Search for the cell housing the specified text and yield its (x, y) center coordinate. 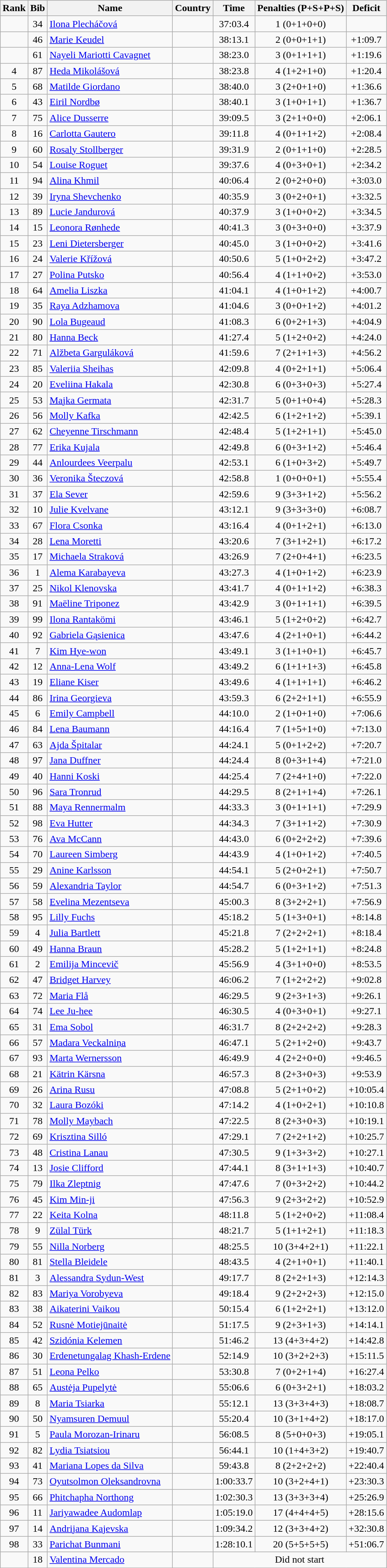
2 (38, 964)
Eliane Kiser (110, 682)
5 (1+3+0+1) (301, 917)
4 (1+1+0+2) (301, 275)
+2:08.4 (366, 133)
Mariana Lopes da Silva (110, 1466)
Lucie Jandurová (110, 212)
Time (234, 8)
+9:26.1 (366, 996)
Zülal Türk (110, 1231)
Did not start (300, 1560)
47:56.3 (234, 1199)
9 (3+3+1+2) (301, 494)
+3:03.0 (366, 180)
Andrijana Kajevska (110, 1528)
4 (1+0+2+1) (301, 1105)
+7:50.7 (366, 870)
+10:05.4 (366, 1090)
5 (2+1+0+2) (301, 1090)
20 (5+5+5+5) (301, 1544)
Eveliina Hakala (110, 384)
42:48.4 (234, 431)
52:14.9 (234, 1356)
42:42.5 (234, 415)
59:43.8 (234, 1466)
+4:01.2 (366, 306)
Ilona Plecháčová (110, 24)
8 (5+0+0+3) (301, 1434)
Evelina Mezentseva (110, 901)
55:06.6 (234, 1387)
2 (1+0+1+0) (301, 714)
55:12.1 (234, 1403)
7 (1+5+1+0) (301, 729)
+9:28.3 (366, 1027)
Aikaterini Vaikou (110, 1309)
43:26.9 (234, 557)
+4:56.2 (366, 353)
Iryna Shevchenko (110, 196)
7 (0+2+1+4) (301, 1372)
42:09.8 (234, 369)
10 (3+2+4+1) (301, 1482)
46:30.5 (234, 1011)
49:17.7 (234, 1278)
46:06.2 (234, 980)
+9:46.5 (366, 1058)
Leni Dietersberger (110, 243)
Name (110, 8)
+7:39.6 (366, 839)
Paula Morozan-Irinaru (110, 1434)
44:33.3 (234, 807)
+3:41.6 (366, 243)
40:37.9 (234, 212)
Alema Karabayeva (110, 572)
7 (2+4+1+0) (301, 776)
Amelia Liszka (110, 290)
43:41.7 (234, 588)
7 (2+2+1+2) (301, 1136)
Molly Kafka (110, 415)
43:20.6 (234, 541)
38:40.0 (234, 86)
7 (2+1+1+3) (301, 353)
Nayeli Mariotti Cavagnet (110, 55)
Anlourdees Veerpalu (110, 463)
Ilona Rantakömi (110, 619)
+14:14.1 (366, 1325)
Jana Duffner (110, 761)
4 (0+1+2+1) (301, 525)
38:13.1 (234, 40)
6 (0+3+2+1) (301, 1387)
Eva Hutter (110, 823)
40:06.4 (234, 180)
10 (3+2+2+3) (301, 1356)
41:04.1 (234, 290)
+9:02.8 (366, 980)
Michaela Straková (110, 557)
5 (1+1+2+1) (301, 1231)
1:00:33.7 (234, 1482)
42:31.7 (234, 400)
10 (3+4+2+1) (301, 1246)
6 (1+1+1+3) (301, 666)
43:49.2 (234, 666)
Alexandria Taylor (110, 886)
Kätrin Kärsna (110, 1074)
Valentina Mercado (110, 1560)
+13:12.0 (366, 1309)
9 (2+2+2+3) (301, 1293)
Irina Georgieva (110, 698)
+5:55.4 (366, 478)
Keita Kolna (110, 1215)
+19:40.7 (366, 1450)
45:00.3 (234, 901)
+8:53.5 (366, 964)
Molly Maybach (110, 1121)
Nilla Norberg (110, 1246)
42:30.8 (234, 384)
Maëline Triponez (110, 604)
39:11.8 (234, 133)
+10:10.8 (366, 1105)
6 (0+2+1+3) (301, 322)
+3:34.5 (366, 212)
+10:40.7 (366, 1168)
8 (3+1+1+3) (301, 1168)
43:47.6 (234, 635)
99 (38, 619)
1 (0+1+0+0) (301, 24)
48:25.5 (234, 1246)
Maya Rennermalm (110, 807)
Alina Khmil (110, 180)
13 (4+3+4+2) (301, 1340)
1:09:34.2 (234, 1528)
44:16.4 (234, 729)
51:46.2 (234, 1340)
55:20.4 (234, 1419)
Eiril Nordbø (110, 102)
Veronika Šteczová (110, 478)
+9:43.7 (366, 1043)
44:29.5 (234, 792)
Ilka Zleptnig (110, 1183)
10 (3+1+4+2) (301, 1419)
6 (0+3+0+3) (301, 384)
+5:28.3 (366, 400)
Nikol Klenovska (110, 588)
+7:13.0 (366, 729)
Louise Roguet (110, 165)
Majka Germata (110, 400)
+1:19.6 (366, 55)
Stella Bleidele (110, 1262)
Alessandra Sydun-West (110, 1278)
13 (3+3+4+3) (301, 1403)
8 (3+2+2+1) (301, 901)
44:43.9 (234, 854)
3 (0+2+0+1) (301, 196)
+23:30.3 (366, 1482)
39:09.5 (234, 118)
+2:34.2 (366, 165)
Hanna Beck (110, 337)
44:10.0 (234, 714)
38:40.1 (234, 102)
Marta Wernersson (110, 1058)
Phitchapha Northong (110, 1497)
+18:08.7 (366, 1403)
44:24.4 (234, 761)
7 (2+2+2+1) (301, 933)
6 (2+2+1+1) (301, 698)
5 (0+1+2+2) (301, 745)
Gabriela Gąsienica (110, 635)
+2:06.1 (366, 118)
3 (1+0+1+1) (301, 102)
+6:39.5 (366, 604)
+3:53.0 (366, 275)
Alžbeta Garguláková (110, 353)
Rusnė Motiejūnaitė (110, 1325)
+11:40.1 (366, 1262)
2 (0+2+0+0) (301, 180)
42:58.8 (234, 478)
Bridget Harvey (110, 980)
Kim Min-ji (110, 1199)
47:47.6 (234, 1183)
40:45.0 (234, 243)
Marie Keudel (110, 40)
+12:14.3 (366, 1278)
5 (2+1+2+0) (301, 1043)
+1:36.7 (366, 102)
+12:15.0 (366, 1293)
4 (0+2+1+1) (301, 369)
+7:21.0 (366, 761)
Heda Mikolášová (110, 71)
Ava McCann (110, 839)
47:29.1 (234, 1136)
+3:32.5 (366, 196)
Cheyenne Tirschmann (110, 431)
3 (1+1+0+1) (301, 651)
42:49.8 (234, 447)
45:21.8 (234, 933)
1:05:19.0 (234, 1513)
2 (0+0+1+1) (301, 40)
39:31.9 (234, 149)
47:08.8 (234, 1090)
6 (1+0+3+2) (301, 463)
3 (38, 1278)
+18:03.2 (366, 1387)
47:14.2 (234, 1105)
Lydia Tsiatsiou (110, 1450)
6 (1+2+2+1) (301, 1309)
46:31.7 (234, 1027)
+6:45.8 (366, 666)
Cristina Lanau (110, 1152)
Country (193, 8)
9 (3+3+3+0) (301, 510)
4 (1+1+1+1) (301, 682)
+32:30.8 (366, 1528)
Julia Bartlett (110, 933)
+25:26.9 (366, 1497)
+28:15.6 (366, 1513)
+5:06.4 (366, 369)
Matilde Giordano (110, 86)
+16:27.4 (366, 1372)
56:44.1 (234, 1450)
Madara Veckalniņa (110, 1043)
Hanni Koski (110, 776)
44:43.0 (234, 839)
Parichat Bunmani (110, 1544)
8 (2+2+1+3) (301, 1278)
Sara Tronrud (110, 792)
40:56.4 (234, 275)
44:24.1 (234, 745)
7 (3+1+2+1) (301, 541)
49:18.4 (234, 1293)
10 (1+4+3+2) (301, 1450)
Penalties (P+S+P+S) (301, 8)
45:56.9 (234, 964)
Ajda Špitalar (110, 745)
1:02:30.3 (234, 1497)
Leonora Rønhede (110, 228)
Mariya Vorobyeva (110, 1293)
Emily Campbell (110, 714)
+6:44.2 (366, 635)
48:43.5 (234, 1262)
42:59.6 (234, 494)
43:27.3 (234, 572)
+8:14.8 (366, 917)
44:25.4 (234, 776)
Szidónia Kelemen (110, 1340)
50:15.4 (234, 1309)
Krisztina Silló (110, 1136)
+10:44.2 (366, 1183)
39:37.6 (234, 165)
7 (2+0+4+1) (301, 557)
42:53.1 (234, 463)
Austėja Pupelytė (110, 1387)
56:08.5 (234, 1434)
+6:23.9 (366, 572)
43:59.3 (234, 698)
1 (0+0+0+1) (301, 478)
Emilija Mincevič (110, 964)
Ema Sobol (110, 1027)
46:47.1 (234, 1043)
46:29.5 (234, 996)
41:59.6 (234, 353)
41:08.3 (234, 322)
Carlotta Gautero (110, 133)
2 (0+1+1+0) (301, 149)
43:42.9 (234, 604)
+7:56.9 (366, 901)
5 (0+1+0+4) (301, 400)
Arina Rusu (110, 1090)
+10:27.1 (366, 1152)
6 (1+2+1+2) (301, 415)
Ela Sever (110, 494)
+11:22.1 (366, 1246)
Rosaly Stollberger (110, 149)
+51:06.7 (366, 1544)
Josie Clifford (110, 1168)
43:16.4 (234, 525)
5 (1+0+2+2) (301, 259)
+10:52.9 (366, 1199)
45:18.2 (234, 917)
Alice Dusserre (110, 118)
48:11.8 (234, 1215)
Oyutsolmon Oleksandrovna (110, 1482)
+5:39.1 (366, 415)
+6:13.0 (366, 525)
+7:40.5 (366, 854)
4 (1+2+1+0) (301, 71)
+5:56.2 (366, 494)
17 (4+4+4+5) (301, 1513)
+8:18.4 (366, 933)
5 (2+0+2+1) (301, 870)
Raya Adzhamova (110, 306)
+6:23.5 (366, 557)
7 (3+1+1+2) (301, 823)
+6:42.7 (366, 619)
Deficit (366, 8)
+15:11.5 (366, 1356)
+7:20.7 (366, 745)
+6:17.2 (366, 541)
41:27.4 (234, 337)
8 (0+3+1+4) (301, 761)
Erdenetungalag Khash-Erdene (110, 1356)
+11:18.3 (366, 1231)
40:50.6 (234, 259)
Laureen Simberg (110, 854)
+11:08.4 (366, 1215)
13 (3+3+3+4) (301, 1497)
3 (2+1+0+0) (301, 118)
+10:25.7 (366, 1136)
+7:22.0 (366, 776)
6 (0+2+2+2) (301, 839)
Bib (38, 8)
Valeriia Sheihas (110, 369)
45:28.2 (234, 948)
Anna-Lena Wolf (110, 666)
+6:55.9 (366, 698)
+18:17.0 (366, 1419)
+6:45.7 (366, 651)
+6:46.2 (366, 682)
Maria Tsiarka (110, 1403)
+10:19.1 (366, 1121)
Anine Karlsson (110, 870)
+22:40.4 (366, 1466)
Valerie Křížová (110, 259)
43:46.1 (234, 619)
8 (2+1+1+4) (301, 792)
+19:05.1 (366, 1434)
Erika Kujala (110, 447)
+7:30.9 (366, 823)
3 (0+3+0+0) (301, 228)
Flora Csonka (110, 525)
+1:09.7 (366, 40)
+5:46.4 (366, 447)
38:23.8 (234, 71)
+3:47.2 (366, 259)
+7:29.9 (366, 807)
1:28:10.1 (234, 1544)
Maria Flå (110, 996)
44:54.7 (234, 886)
Laura Bozóki (110, 1105)
Lee Ju-hee (110, 1011)
+5:27.4 (366, 384)
47:30.5 (234, 1152)
Hanna Braun (110, 948)
Lola Bugeaud (110, 322)
3 (2+0+1+0) (301, 86)
+9:53.9 (366, 1074)
47:22.5 (234, 1121)
41:04.6 (234, 306)
Lilly Fuchs (110, 917)
Kim Hye-won (110, 651)
Lena Moretti (110, 541)
38:23.0 (234, 55)
+1:20.4 (366, 71)
Nyamsuren Demuul (110, 1419)
4 (2+2+0+0) (301, 1058)
48:21.7 (234, 1231)
Julie Kvelvane (110, 510)
+4:24.0 (366, 337)
+7:51.3 (366, 886)
+6:38.3 (366, 588)
+5:49.7 (366, 463)
+7:26.1 (366, 792)
+6:08.7 (366, 510)
46:57.3 (234, 1074)
+1:36.6 (366, 86)
46:49.9 (234, 1058)
53:30.8 (234, 1372)
+5:45.0 (366, 431)
37:03.4 (234, 24)
+14:42.8 (366, 1340)
3 (0+0+1+2) (301, 306)
+4:00.7 (366, 290)
Jariyawadee Audomlap (110, 1513)
+2:28.5 (366, 149)
+4:04.9 (366, 322)
+7:06.6 (366, 714)
7 (1+2+2+2) (301, 980)
43:49.6 (234, 682)
40:41.3 (234, 228)
Rank (14, 8)
9 (1+3+3+2) (301, 1152)
1 (38, 572)
+3:37.9 (366, 228)
Lena Baumann (110, 729)
4 (3+1+0+0) (301, 964)
47:44.1 (234, 1168)
12 (3+3+4+2) (301, 1528)
Polina Putsko (110, 275)
43:12.1 (234, 510)
40:35.9 (234, 196)
44:54.1 (234, 870)
43:49.1 (234, 651)
Leona Pelko (110, 1372)
+9:27.1 (366, 1011)
44:34.3 (234, 823)
51:17.5 (234, 1325)
7 (0+3+2+2) (301, 1183)
9 (2+3+2+2) (301, 1199)
+8:24.8 (366, 948)
